Return the [x, y] coordinate for the center point of the cell that contains the specified text.  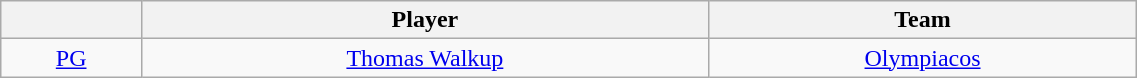
Player [426, 20]
PG [72, 58]
Team [922, 20]
Thomas Walkup [426, 58]
Olympiacos [922, 58]
